For the text-containing cell, return its midpoint in [X, Y] coordinate format. 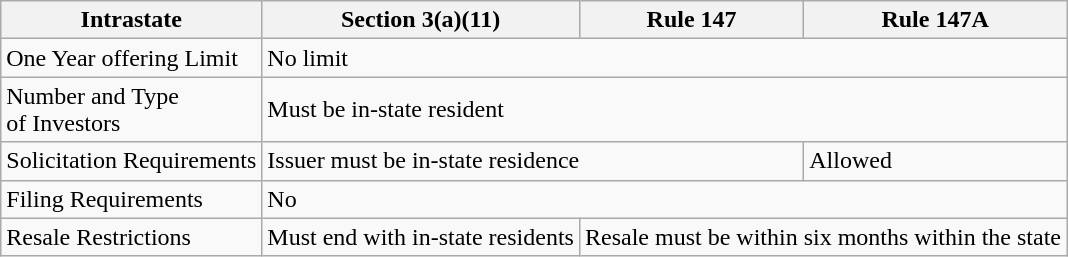
No limit [664, 58]
Rule 147 [691, 20]
Must be in-state resident [664, 110]
One Year offering Limit [132, 58]
Must end with in-state residents [421, 237]
Solicitation Requirements [132, 161]
Number and Typeof Investors [132, 110]
Resale must be within six months within the state [822, 237]
Resale Restrictions [132, 237]
Rule 147A [936, 20]
Intrastate [132, 20]
Allowed [936, 161]
Filing Requirements [132, 199]
Section 3(a)(11) [421, 20]
No [664, 199]
Issuer must be in-state residence [533, 161]
